Scan for the cell matching the given text and deliver its [X, Y] coordinate at center. 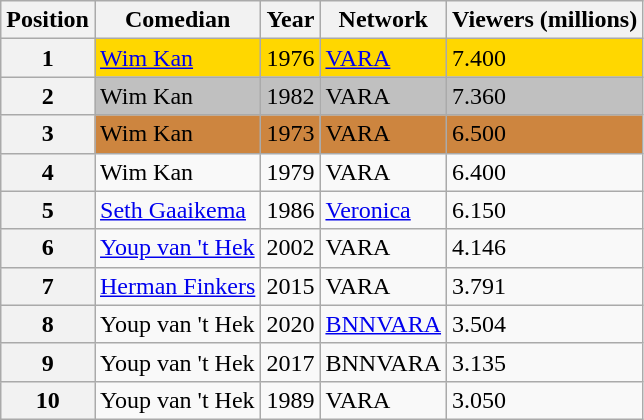
7.400 [545, 58]
7 [48, 286]
7.360 [545, 96]
4.146 [545, 248]
Viewers (millions) [545, 20]
9 [48, 362]
6.150 [545, 210]
6.500 [545, 134]
3.135 [545, 362]
2020 [290, 324]
4 [48, 172]
3.791 [545, 286]
3.504 [545, 324]
1973 [290, 134]
2002 [290, 248]
1 [48, 58]
1986 [290, 210]
Comedian [177, 20]
2 [48, 96]
5 [48, 210]
2017 [290, 362]
10 [48, 400]
Seth Gaaikema [177, 210]
Veronica [384, 210]
3 [48, 134]
6.400 [545, 172]
Herman Finkers [177, 286]
Network [384, 20]
1989 [290, 400]
Year [290, 20]
6 [48, 248]
2015 [290, 286]
1982 [290, 96]
Position [48, 20]
3.050 [545, 400]
1976 [290, 58]
8 [48, 324]
1979 [290, 172]
